Locate the cell with the specified text and output its (X, Y) center coordinate. 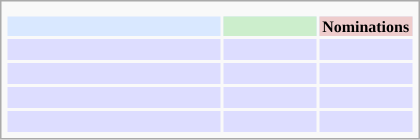
Nominations (366, 27)
